Return [X, Y] of the center of cell containing provided text 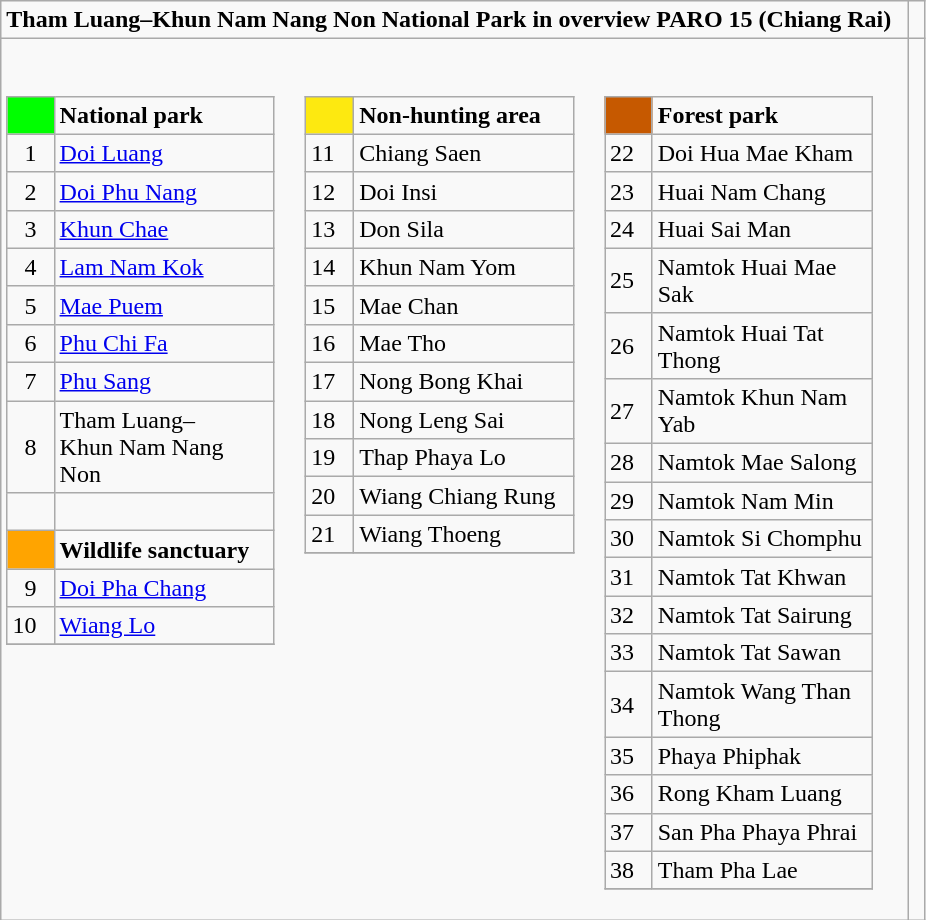
Huai Nam Chang [762, 191]
34 [629, 704]
13 [330, 229]
37 [629, 832]
28 [629, 463]
38 [629, 870]
Tham Pha Lae [762, 870]
Namtok Nam Min [762, 501]
30 [629, 539]
Mae Puem [164, 305]
Namtok Tat Sairung [762, 615]
Phu Chi Fa [164, 343]
Namtok Wang Than Thong [762, 704]
22 [629, 153]
Don Sila [464, 229]
Namtok Si Chomphu [762, 539]
Namtok Mae Salong [762, 463]
Tham Luang–Khun Nam Nang Non National Park in overview PARO 15 (Chiang Rai) [454, 20]
19 [330, 458]
1 [30, 153]
Namtok Tat Khwan [762, 577]
23 [629, 191]
36 [629, 794]
Wiang Thoeng [464, 534]
Namtok Huai Tat Thong [762, 346]
25 [629, 280]
Nong Bong Khai [464, 382]
Wiang Chiang Rung [464, 496]
31 [629, 577]
Doi Insi [464, 191]
2 [30, 191]
Wildlife sanctuary [164, 550]
8 [30, 447]
6 [30, 343]
4 [30, 267]
5 [30, 305]
10 [30, 626]
Doi Luang [164, 153]
Mae Chan [464, 305]
Huai Sai Man [762, 229]
26 [629, 346]
San Pha Phaya Phrai [762, 832]
33 [629, 653]
Rong Kham Luang [762, 794]
24 [629, 229]
Doi Pha Chang [164, 588]
Mae Tho [464, 343]
14 [330, 267]
32 [629, 615]
Phaya Phiphak [762, 756]
Namtok Huai Mae Sak [762, 280]
27 [629, 410]
15 [330, 305]
Doi Hua Mae Kham [762, 153]
Namtok Tat Sawan [762, 653]
35 [629, 756]
National park [164, 115]
Khun Nam Yom [464, 267]
20 [330, 496]
Lam Nam Kok [164, 267]
Wiang Lo [164, 626]
Non-hunting area [464, 115]
17 [330, 382]
Forest park [762, 115]
Tham Luang–Khun Nam Nang Non [164, 447]
Phu Sang [164, 382]
7 [30, 382]
Nong Leng Sai [464, 420]
12 [330, 191]
Namtok Khun Nam Yab [762, 410]
Thap Phaya Lo [464, 458]
16 [330, 343]
11 [330, 153]
21 [330, 534]
Khun Chae [164, 229]
9 [30, 588]
Chiang Saen [464, 153]
18 [330, 420]
3 [30, 229]
Doi Phu Nang [164, 191]
29 [629, 501]
